Determine the [x, y] coordinate at the center of the cell enclosing the given text.  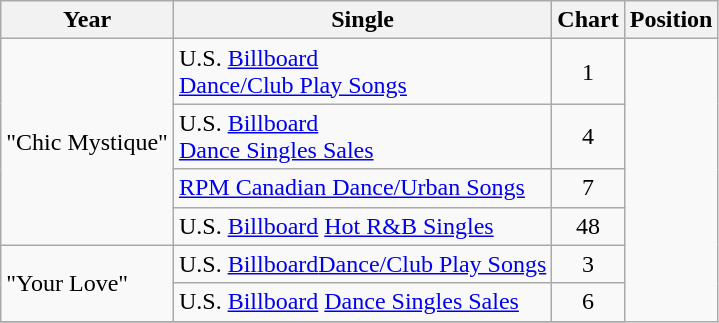
"Your Love" [88, 283]
Year [88, 20]
Chart [588, 20]
Position [671, 20]
U.S. BillboardDance Singles Sales [362, 136]
U.S. Billboard Dance Singles Sales [362, 302]
U.S. Billboard Hot R&B Singles [362, 226]
RPM Canadian Dance/Urban Songs [362, 188]
7 [588, 188]
48 [588, 226]
"Chic Mystique" [88, 142]
1 [588, 72]
3 [588, 264]
Single [362, 20]
4 [588, 136]
6 [588, 302]
